Search for the cell housing the specified text and yield its (x, y) center coordinate. 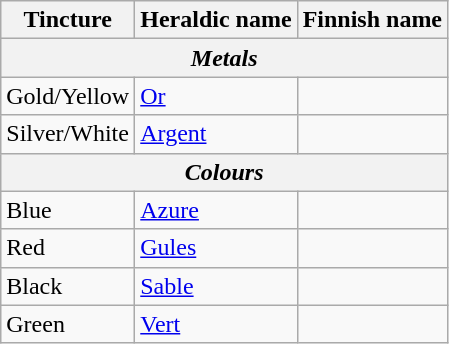
Silver/White (68, 134)
Tincture (68, 20)
Metals (224, 58)
Heraldic name (216, 20)
Argent (216, 134)
Colours (224, 172)
Green (68, 324)
Finnish name (372, 20)
Sable (216, 286)
Azure (216, 210)
Blue (68, 210)
Gold/Yellow (68, 96)
Red (68, 248)
Black (68, 286)
Or (216, 96)
Vert (216, 324)
Gules (216, 248)
